For the text-containing cell, return its midpoint in [x, y] coordinate format. 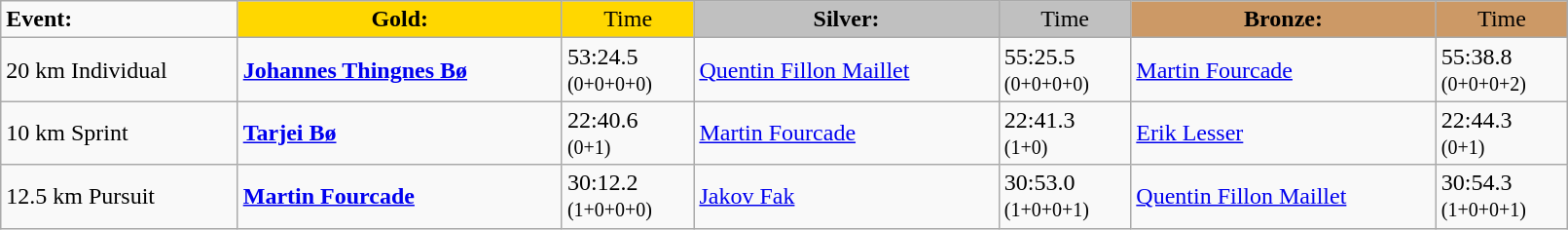
20 km Individual [119, 70]
Johannes Thingnes Bø [399, 70]
Jakov Fak [847, 197]
22:40.6(0+1) [628, 133]
55:38.8(0+0+0+2) [1502, 70]
Gold: [399, 19]
22:41.3(1+0) [1065, 133]
Silver: [847, 19]
30:53.0(1+0+0+1) [1065, 197]
12.5 km Pursuit [119, 197]
Erik Lesser [1283, 133]
30:12.2(1+0+0+0) [628, 197]
55:25.5(0+0+0+0) [1065, 70]
Event: [119, 19]
Bronze: [1283, 19]
10 km Sprint [119, 133]
22:44.3(0+1) [1502, 133]
30:54.3(1+0+0+1) [1502, 197]
Tarjei Bø [399, 133]
53:24.5(0+0+0+0) [628, 70]
